Scan for the cell matching the given text and deliver its (X, Y) coordinate at center. 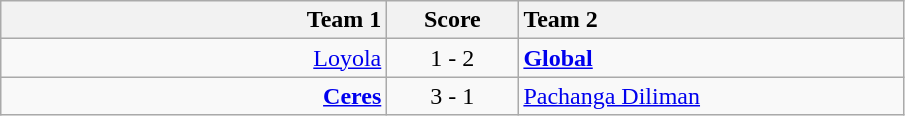
Score (452, 20)
Loyola (194, 58)
1 - 2 (452, 58)
Pachanga Diliman (711, 96)
Global (711, 58)
Ceres (194, 96)
Team 2 (711, 20)
Team 1 (194, 20)
3 - 1 (452, 96)
